Return (x, y) of the center of cell containing provided text 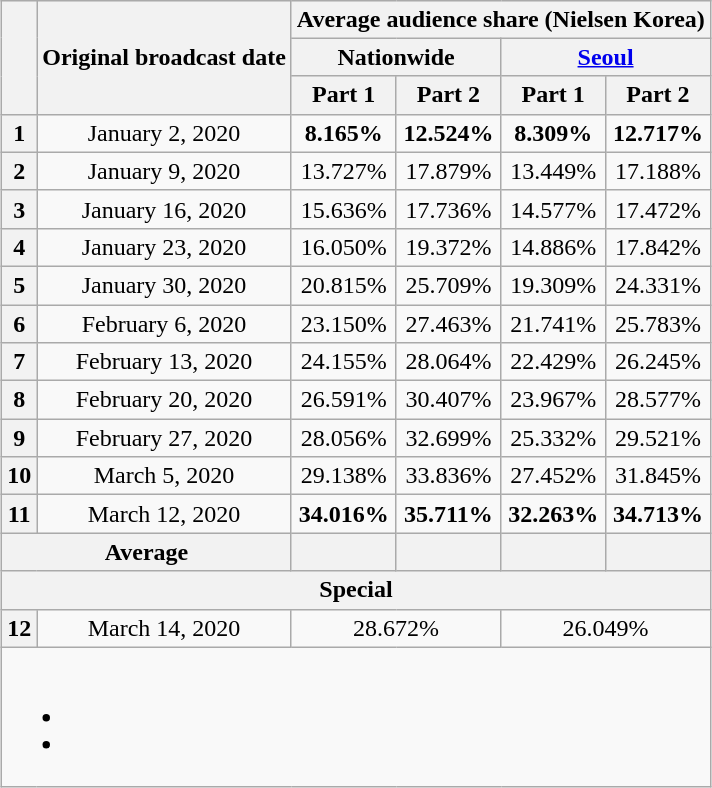
March 14, 2020 (164, 628)
17.188% (658, 171)
20.815% (344, 285)
28.064% (448, 362)
January 9, 2020 (164, 171)
33.836% (448, 476)
15.636% (344, 209)
29.521% (658, 438)
8.309% (554, 133)
26.245% (658, 362)
32.263% (554, 514)
31.845% (658, 476)
26.049% (606, 628)
24.331% (658, 285)
34.713% (658, 514)
8.165% (344, 133)
14.886% (554, 247)
Special (356, 590)
13.727% (344, 171)
25.783% (658, 323)
16.050% (344, 247)
24.155% (344, 362)
Nationwide (396, 57)
23.967% (554, 400)
12 (20, 628)
1 (20, 133)
9 (20, 438)
January 30, 2020 (164, 285)
12.717% (658, 133)
4 (20, 247)
21.741% (554, 323)
17.736% (448, 209)
28.577% (658, 400)
6 (20, 323)
February 27, 2020 (164, 438)
30.407% (448, 400)
March 5, 2020 (164, 476)
19.309% (554, 285)
February 20, 2020 (164, 400)
3 (20, 209)
22.429% (554, 362)
January 16, 2020 (164, 209)
27.463% (448, 323)
13.449% (554, 171)
17.879% (448, 171)
29.138% (344, 476)
25.709% (448, 285)
34.016% (344, 514)
February 13, 2020 (164, 362)
25.332% (554, 438)
5 (20, 285)
Average (147, 552)
Average audience share (Nielsen Korea) (500, 19)
14.577% (554, 209)
28.056% (344, 438)
2 (20, 171)
35.711% (448, 514)
7 (20, 362)
23.150% (344, 323)
11 (20, 514)
12.524% (448, 133)
February 6, 2020 (164, 323)
10 (20, 476)
27.452% (554, 476)
March 12, 2020 (164, 514)
28.672% (396, 628)
8 (20, 400)
January 2, 2020 (164, 133)
Seoul (606, 57)
Original broadcast date (164, 57)
17.842% (658, 247)
19.372% (448, 247)
17.472% (658, 209)
January 23, 2020 (164, 247)
32.699% (448, 438)
26.591% (344, 400)
